For the text-containing cell, return its midpoint in [x, y] coordinate format. 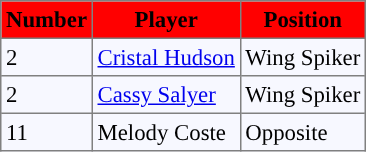
Player [166, 20]
Opposite [302, 132]
Number [47, 20]
11 [47, 132]
Melody Coste [166, 132]
Cassy Salyer [166, 95]
Cristal Hudson [166, 57]
Position [302, 20]
